Locate the cell with the specified text and output its [x, y] center coordinate. 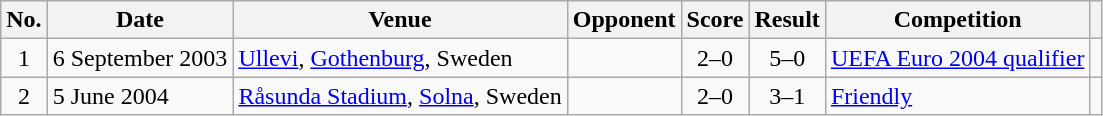
2 [24, 96]
Råsunda Stadium, Solna, Sweden [400, 96]
No. [24, 20]
Opponent [624, 20]
Score [715, 20]
UEFA Euro 2004 qualifier [958, 58]
Competition [958, 20]
5–0 [787, 58]
6 September 2003 [140, 58]
3–1 [787, 96]
Date [140, 20]
Friendly [958, 96]
Result [787, 20]
Ullevi, Gothenburg, Sweden [400, 58]
5 June 2004 [140, 96]
Venue [400, 20]
1 [24, 58]
